Output the (X, Y) coordinate of the center of the cell containing the given text.  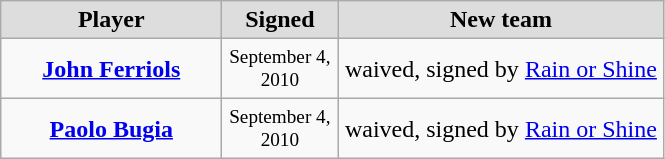
John Ferriols (112, 69)
Paolo Bugia (112, 129)
Player (112, 20)
New team (501, 20)
Signed (280, 20)
